Identify which cell holds the provided text, then report its (x, y) central coordinate. 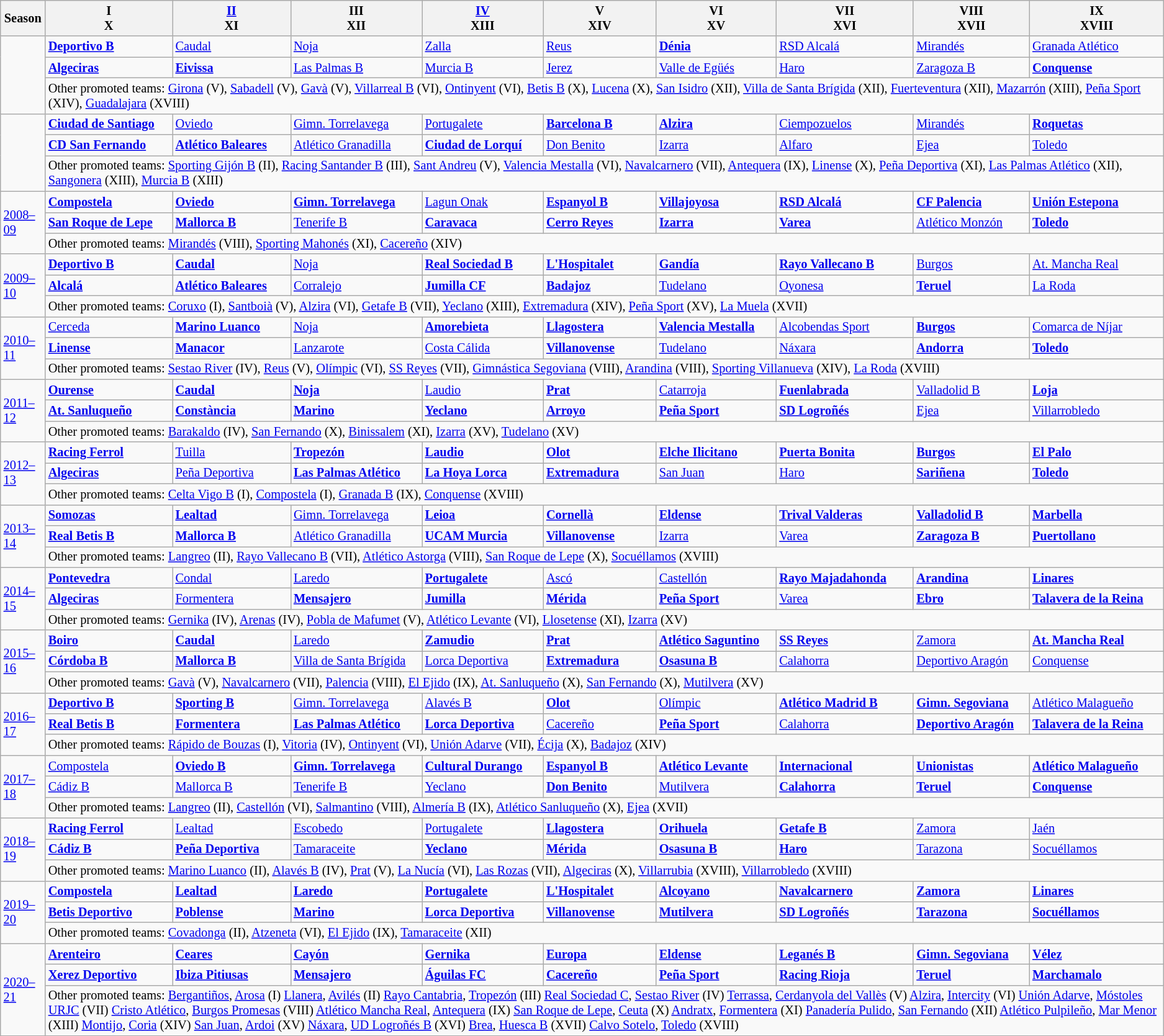
Marbella (1096, 515)
Valle de Egüés (716, 68)
Navalcarnero (844, 891)
Ciudad de Lorquí (483, 145)
Jumilla CF (483, 286)
Puertollano (1096, 536)
Elche Ilicitano (716, 453)
Alavés B (483, 703)
Linense (109, 348)
Barcelona B (600, 124)
Andorra (971, 348)
2015–16 (23, 662)
2009–10 (23, 286)
Granada Atlético (1096, 47)
Náxara (844, 348)
2019–20 (23, 912)
La Hoya Lorca (483, 473)
Loja (1096, 390)
CD San Fernando (109, 145)
Other promoted teams: Celta Vigo B (I), Compostela (I), Granada B (IX), Conquense (XVIII) (605, 494)
2016–17 (23, 724)
Sporting B (232, 703)
Europa (600, 954)
Atlético Saguntino (716, 641)
Villajoyosa (716, 202)
SS Reyes (844, 641)
Other promoted teams: Langreo (II), Castellón (VI), Salmantino (VIII), Almería B (IX), Atlético Sanluqueño (X), Ejea (XVII) (605, 808)
IVXIII (483, 18)
IX (109, 18)
Marino Luanco (232, 327)
Alcobendas Sport (844, 327)
2017–18 (23, 787)
Other promoted teams: Barakaldo (IV), San Fernando (X), Binissalem (XI), Izarra (XV), Tudelano (XV) (605, 431)
Tamaraceite (356, 849)
Trival Valderas (844, 515)
Comarca de Níjar (1096, 327)
Oyonesa (844, 286)
Getafe B (844, 829)
Manacor (232, 348)
Catarroja (716, 390)
El Palo (1096, 453)
Racing Rioja (844, 975)
Badajoz (600, 286)
Tropezón (356, 453)
Other promoted teams: Gernika (IV), Arenas (IV), Pobla de Mafumet (V), Atlético Levante (VI), Llosetense (XI), Izarra (XV) (605, 619)
2011–12 (23, 411)
2013–14 (23, 536)
Atlético Levante (716, 766)
Other promoted teams: Langreo (II), Rayo Vallecano B (VII), Atlético Astorga (VIII), San Roque de Lepe (X), Socuéllamos (XVIII) (605, 557)
2014–15 (23, 598)
Caravaca (483, 223)
Arandina (971, 578)
Olímpic (716, 703)
Lanzarote (356, 348)
Roquetas (1096, 124)
Cultural Durango (483, 766)
Eivissa (232, 68)
Vélez (1096, 954)
Betis Deportivo (109, 912)
Atlético Monzón (971, 223)
Ourense (109, 390)
Ceares (232, 954)
IIIXII (356, 18)
Cerro Reyes (600, 223)
Other promoted teams: Covadonga (II), Atzeneta (VI), El Ejido (IX), Tamaraceite (XII) (605, 933)
Puerta Bonita (844, 453)
Águilas FC (483, 975)
Valencia Mestalla (716, 327)
VIXV (716, 18)
Other promoted teams: Mirandés (VIII), Sporting Mahonés (XI), Cacereño (XIV) (605, 243)
Fuenlabrada (844, 390)
2018–19 (23, 849)
Arroyo (600, 410)
Rayo Vallecano B (844, 264)
Sariñena (971, 473)
Orihuela (716, 829)
Alcoyano (716, 891)
Unión Estepona (1096, 202)
2020–21 (23, 989)
Condal (232, 578)
2012–13 (23, 473)
Ebro (971, 598)
Marchamalo (1096, 975)
Pontevedra (109, 578)
Season (23, 18)
VXIV (600, 18)
Other promoted teams: Coruxo (I), Santboià (V), Alzira (VI), Getafe B (VII), Yeclano (XIII), Extremadura (XIV), Peña Sport (XV), La Muela (XVII) (605, 306)
At. Sanluqueño (109, 410)
Zamudio (483, 641)
Corralejo (356, 286)
Villa de Santa Brígida (356, 661)
Escobedo (356, 829)
Murcia B (483, 68)
Jerez (600, 68)
Internacional (844, 766)
Arenteiro (109, 954)
Oviedo B (232, 766)
San Juan (716, 473)
Leioa (483, 515)
Xerez Deportivo (109, 975)
Tuilla (232, 453)
Rayo Majadahonda (844, 578)
Cayón (356, 954)
2008–09 (23, 222)
IIXI (232, 18)
Amorebieta (483, 327)
Villarrobledo (1096, 410)
Constància (232, 410)
2010–11 (23, 348)
Zalla (483, 47)
Córdoba B (109, 661)
CF Palencia (971, 202)
VIIIXVII (971, 18)
IXXVIII (1096, 18)
Reus (600, 47)
Jaén (1096, 829)
Jumilla (483, 598)
VIIXVI (844, 18)
Boiro (109, 641)
Ibiza Pitiusas (232, 975)
Las Palmas B (356, 68)
Poblense (232, 912)
Dénia (716, 47)
San Roque de Lepe (109, 223)
Alcalá (109, 286)
Cerceda (109, 327)
Ciempozuelos (844, 124)
Real Sociedad B (483, 264)
Unionistas (971, 766)
Cornellà (600, 515)
UCAM Murcia (483, 536)
Atlético Madrid B (844, 703)
Gernika (483, 954)
Leganés B (844, 954)
Ascó (600, 578)
Lagun Onak (483, 202)
Ciudad de Santiago (109, 124)
Other promoted teams: Gavà (V), Navalcarnero (VII), Palencia (VIII), El Ejido (IX), At. Sanluqueño (X), San Fernando (X), Mutilvera (XV) (605, 682)
Alfaro (844, 145)
Other promoted teams: Rápido de Bouzas (I), Vitoria (IV), Ontinyent (VI), Unión Adarve (VII), Écija (X), Badajoz (XIV) (605, 745)
Alzira (716, 124)
Castellón (716, 578)
Costa Cálida (483, 348)
Gandía (716, 264)
Somozas (109, 515)
La Roda (1096, 286)
